Scan for the cell matching the given text and deliver its [x, y] coordinate at center. 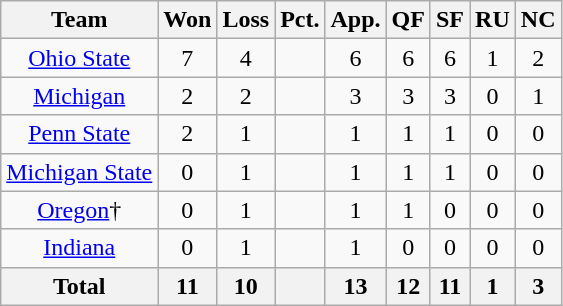
Michigan State [80, 172]
10 [246, 286]
RU [493, 20]
Oregon† [80, 210]
Ohio State [80, 58]
Michigan [80, 96]
4 [246, 58]
Penn State [80, 134]
Team [80, 20]
7 [188, 58]
13 [356, 286]
12 [408, 286]
Total [80, 286]
Loss [246, 20]
QF [408, 20]
App. [356, 20]
Won [188, 20]
Pct. [300, 20]
SF [450, 20]
Indiana [80, 248]
NC [538, 20]
